Determine the (x, y) coordinate at the center of the cell enclosing the given text.  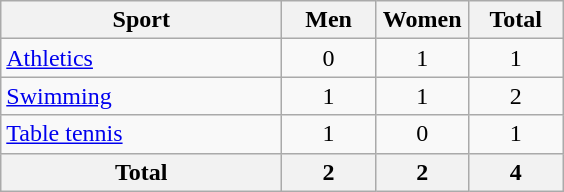
Men (329, 20)
4 (516, 172)
Swimming (142, 96)
Table tennis (142, 134)
Athletics (142, 58)
Women (422, 20)
Sport (142, 20)
